Return the (x, y) coordinate for the center point of the cell that contains the specified text.  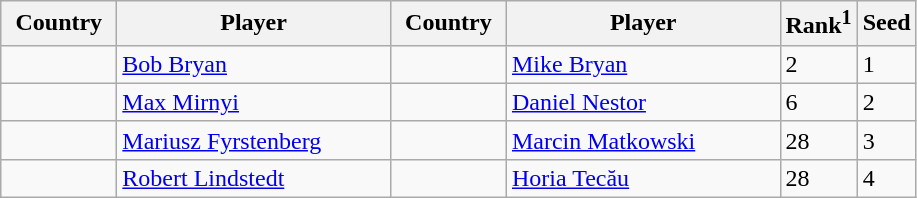
Marcin Matkowski (643, 140)
Horia Tecău (643, 178)
3 (886, 140)
Rank1 (818, 24)
6 (818, 102)
Daniel Nestor (643, 102)
Seed (886, 24)
Mariusz Fyrstenberg (254, 140)
4 (886, 178)
Bob Bryan (254, 64)
Robert Lindstedt (254, 178)
1 (886, 64)
Max Mirnyi (254, 102)
Mike Bryan (643, 64)
